For the text-containing cell, return its midpoint in (X, Y) coordinate format. 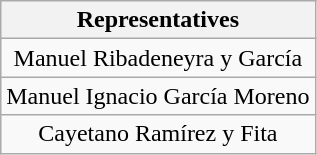
Manuel Ignacio García Moreno (158, 96)
Cayetano Ramírez y Fita (158, 134)
Manuel Ribadeneyra y García (158, 58)
Representatives (158, 20)
